Capture the cell that displays the provided text and extract its (x, y) central coordinate. 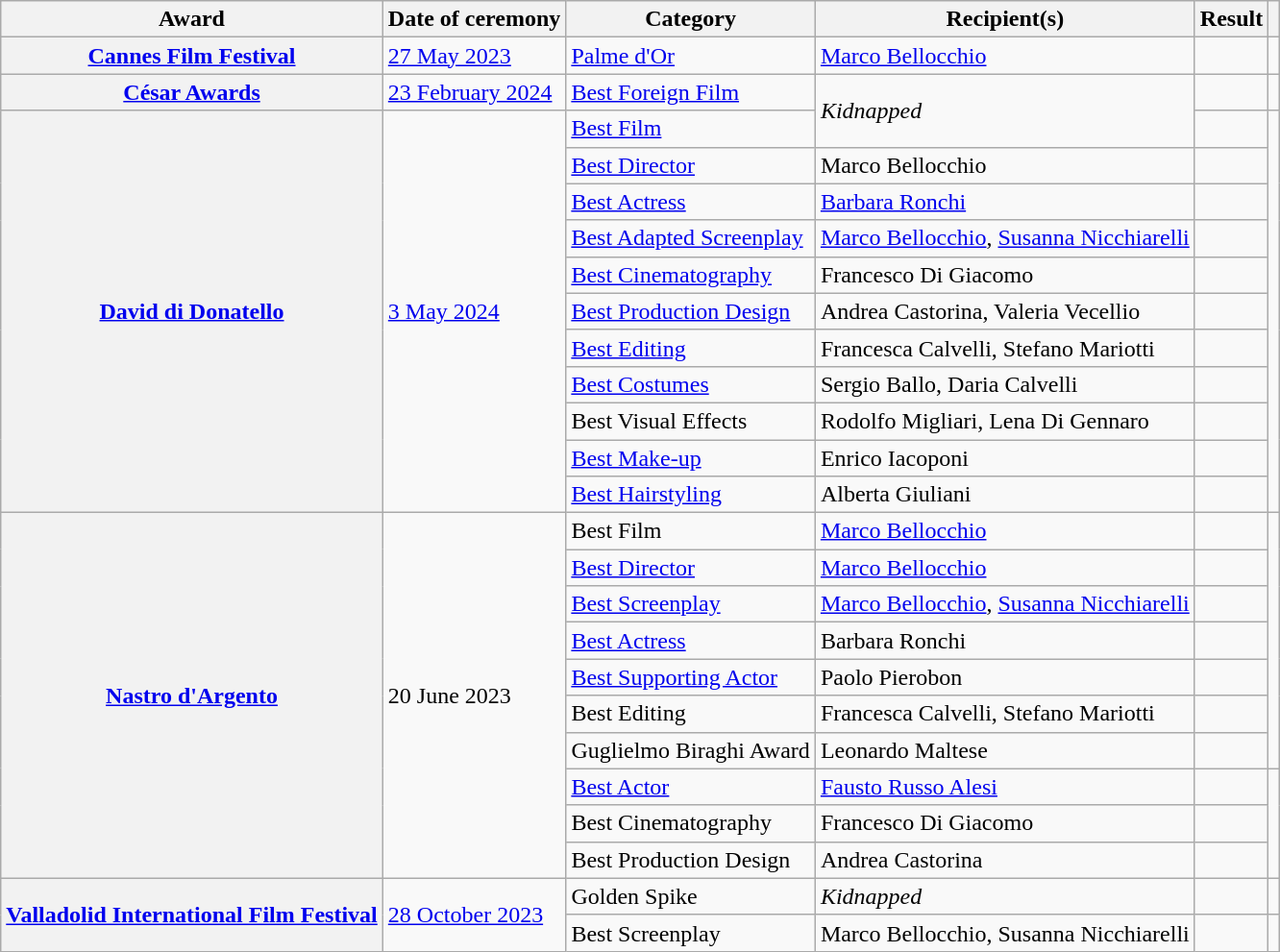
Valladolid International Film Festival (192, 915)
Best Foreign Film (691, 92)
Sergio Ballo, Daria Calvelli (1005, 384)
Best Adapted Screenplay (691, 238)
Award (192, 19)
Cannes Film Festival (192, 56)
Best Make-up (691, 458)
Enrico Iacoponi (1005, 458)
27 May 2023 (475, 56)
Golden Spike (691, 896)
Best Costumes (691, 384)
Best Actor (691, 787)
Palme d'Or (691, 56)
Best Hairstyling (691, 495)
César Awards (192, 92)
Best Supporting Actor (691, 677)
Andrea Castorina, Valeria Vecellio (1005, 311)
3 May 2024 (475, 311)
Leonardo Maltese (1005, 750)
Category (691, 19)
Date of ceremony (475, 19)
Recipient(s) (1005, 19)
Fausto Russo Alesi (1005, 787)
Rodolfo Migliari, Lena Di Gennaro (1005, 421)
Alberta Giuliani (1005, 495)
Paolo Pierobon (1005, 677)
20 June 2023 (475, 696)
Nastro d'Argento (192, 696)
Best Visual Effects (691, 421)
David di Donatello (192, 311)
Andrea Castorina (1005, 860)
28 October 2023 (475, 915)
Guglielmo Biraghi Award (691, 750)
23 February 2024 (475, 92)
Result (1231, 19)
